Determine the (X, Y) coordinate at the center of the cell enclosing the given text.  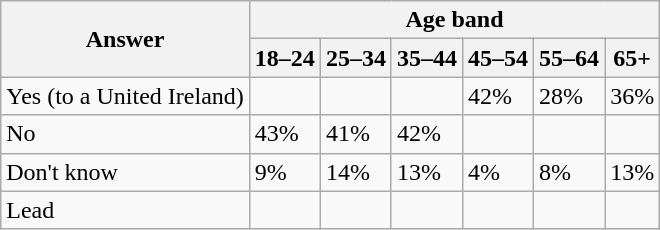
25–34 (356, 58)
14% (356, 172)
Answer (126, 39)
4% (498, 172)
55–64 (570, 58)
8% (570, 172)
Yes (to a United Ireland) (126, 96)
36% (632, 96)
43% (284, 134)
65+ (632, 58)
41% (356, 134)
Don't know (126, 172)
No (126, 134)
Lead (126, 210)
18–24 (284, 58)
Age band (454, 20)
35–44 (426, 58)
45–54 (498, 58)
9% (284, 172)
28% (570, 96)
